Detect which cell encompasses the target text, then output its [x, y] center coordinate. 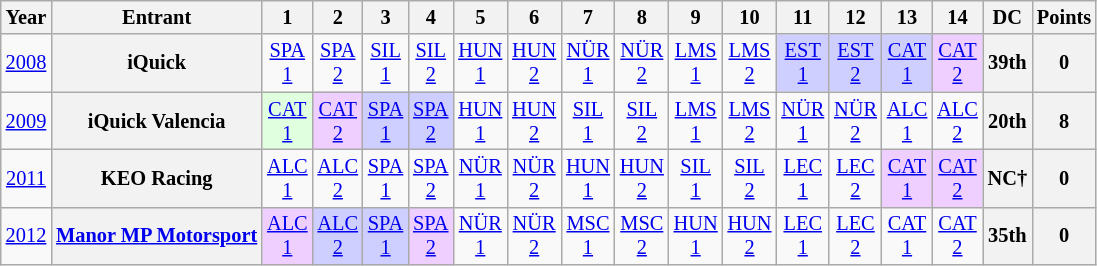
4 [430, 17]
iQuick Valencia [156, 121]
EST1 [802, 63]
10 [750, 17]
11 [802, 17]
6 [534, 17]
3 [386, 17]
NC† [1008, 178]
MSC1 [588, 236]
MSC2 [642, 236]
9 [696, 17]
7 [588, 17]
2008 [26, 63]
13 [907, 17]
EST2 [856, 63]
2009 [26, 121]
DC [1008, 17]
Manor MP Motorsport [156, 236]
14 [957, 17]
Year [26, 17]
20th [1008, 121]
KEO Racing [156, 178]
2012 [26, 236]
12 [856, 17]
1 [287, 17]
2011 [26, 178]
Entrant [156, 17]
Points [1064, 17]
2 [338, 17]
5 [480, 17]
35th [1008, 236]
iQuick [156, 63]
39th [1008, 63]
